Scan for the cell matching the given text and deliver its [X, Y] coordinate at center. 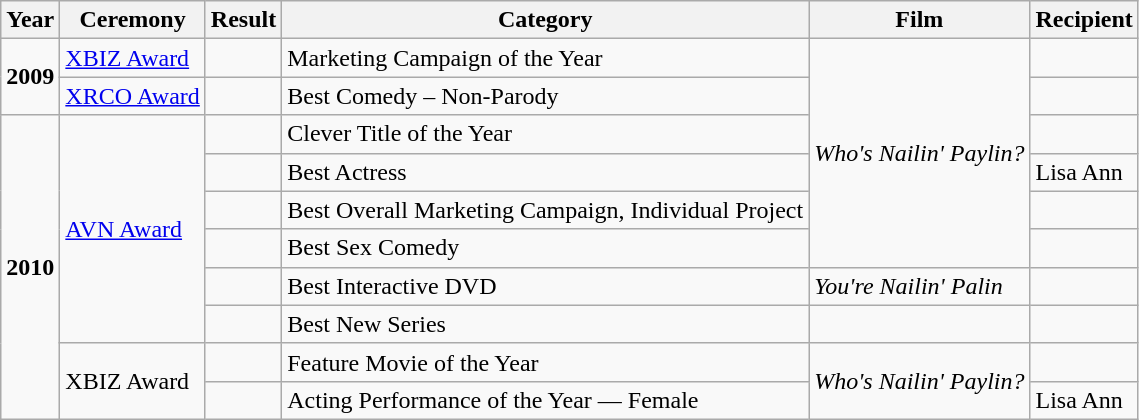
Best New Series [546, 324]
Marketing Campaign of the Year [546, 58]
Category [546, 20]
Ceremony [133, 20]
Best Sex Comedy [546, 248]
Best Overall Marketing Campaign, Individual Project [546, 210]
Acting Performance of the Year — Female [546, 400]
Best Actress [546, 172]
2009 [30, 77]
Best Comedy – Non-Parody [546, 96]
2010 [30, 267]
AVN Award [133, 229]
Recipient [1084, 20]
Result [243, 20]
Clever Title of the Year [546, 134]
Best Interactive DVD [546, 286]
You're Nailin' Palin [920, 286]
Film [920, 20]
Feature Movie of the Year [546, 362]
Year [30, 20]
XRCO Award [133, 96]
